Find where the given text appears and provide that cell's center as [x, y] coordinate. 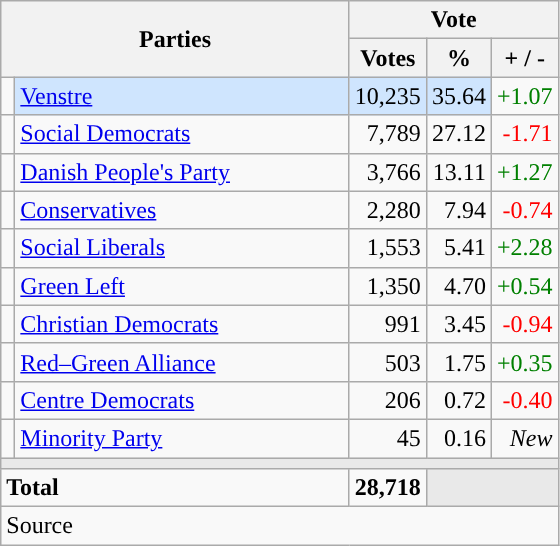
New [524, 438]
Conservatives [182, 210]
206 [388, 400]
503 [388, 362]
10,235 [388, 96]
7.94 [458, 210]
1,553 [388, 248]
Source [280, 526]
28,718 [388, 488]
Red–Green Alliance [182, 362]
4.70 [458, 286]
Parties [176, 39]
45 [388, 438]
5.41 [458, 248]
Centre Democrats [182, 400]
27.12 [458, 134]
-0.94 [524, 324]
Christian Democrats [182, 324]
1,350 [388, 286]
Total [176, 488]
Green Left [182, 286]
1.75 [458, 362]
+1.07 [524, 96]
Votes [388, 58]
Vote [454, 20]
991 [388, 324]
% [458, 58]
7,789 [388, 134]
+0.35 [524, 362]
2,280 [388, 210]
Social Liberals [182, 248]
+0.54 [524, 286]
3,766 [388, 172]
0.72 [458, 400]
Social Democrats [182, 134]
-1.71 [524, 134]
13.11 [458, 172]
Danish People's Party [182, 172]
Venstre [182, 96]
+1.27 [524, 172]
-0.74 [524, 210]
35.64 [458, 96]
0.16 [458, 438]
-0.40 [524, 400]
+ / - [524, 58]
3.45 [458, 324]
+2.28 [524, 248]
Minority Party [182, 438]
